Search for the cell housing the specified text and yield its (X, Y) center coordinate. 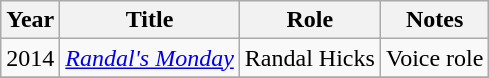
Year (30, 20)
Notes (434, 20)
Role (310, 20)
Randal's Monday (150, 58)
Voice role (434, 58)
Title (150, 20)
Randal Hicks (310, 58)
2014 (30, 58)
